Identify which cell holds the provided text, then report its [X, Y] central coordinate. 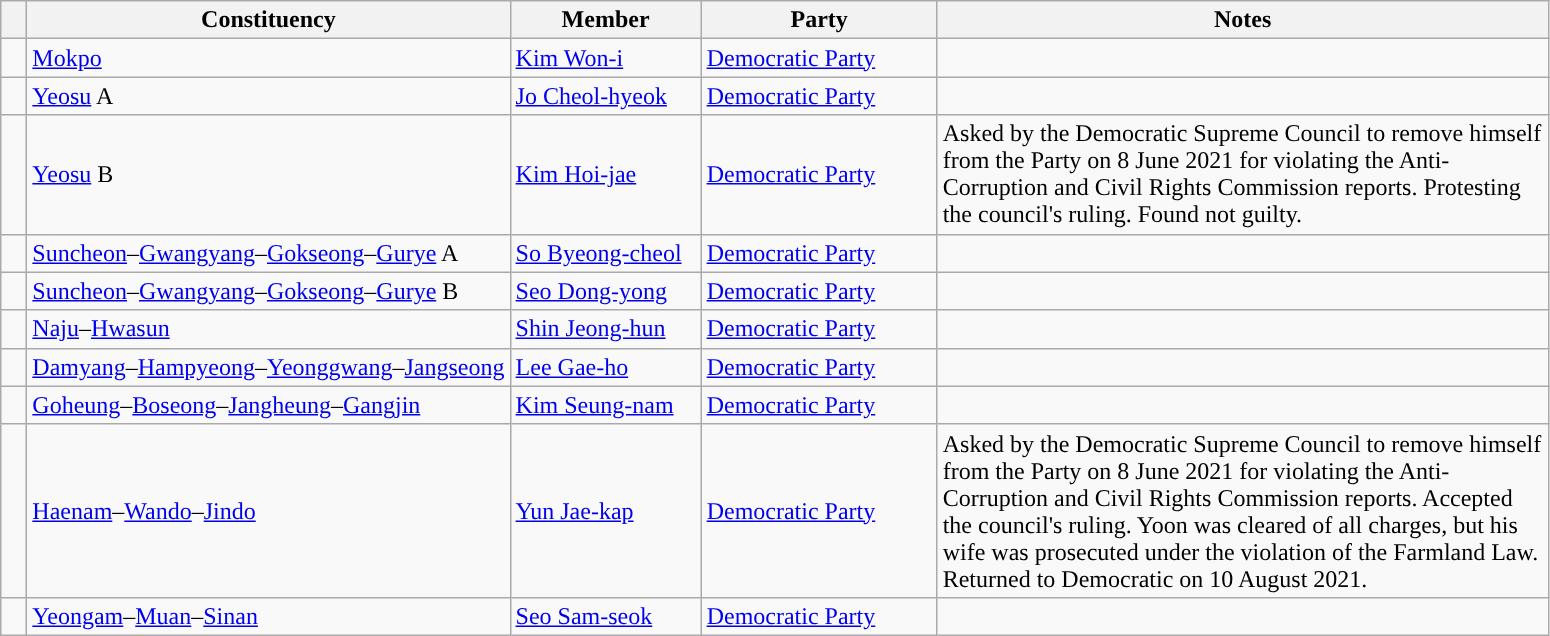
Kim Won-i [606, 58]
Kim Seung-nam [606, 405]
Naju–Hwasun [268, 329]
Notes [1242, 20]
Yeongam–Muan–Sinan [268, 616]
Damyang–Hampyeong–Yeonggwang–Jangseong [268, 367]
Haenam–Wando–Jindo [268, 510]
Seo Sam-seok [606, 616]
Yeosu B [268, 174]
Kim Hoi-jae [606, 174]
Goheung–Boseong–Jangheung–Gangjin [268, 405]
Shin Jeong-hun [606, 329]
Jo Cheol-hyeok [606, 96]
Seo Dong-yong [606, 291]
Suncheon–Gwangyang–Gokseong–Gurye A [268, 253]
Suncheon–Gwangyang–Gokseong–Gurye B [268, 291]
Yun Jae-kap [606, 510]
Constituency [268, 20]
Mokpo [268, 58]
Yeosu A [268, 96]
Member [606, 20]
So Byeong-cheol [606, 253]
Lee Gae-ho [606, 367]
Party [819, 20]
